Locate the cell with the specified text and output its [x, y] center coordinate. 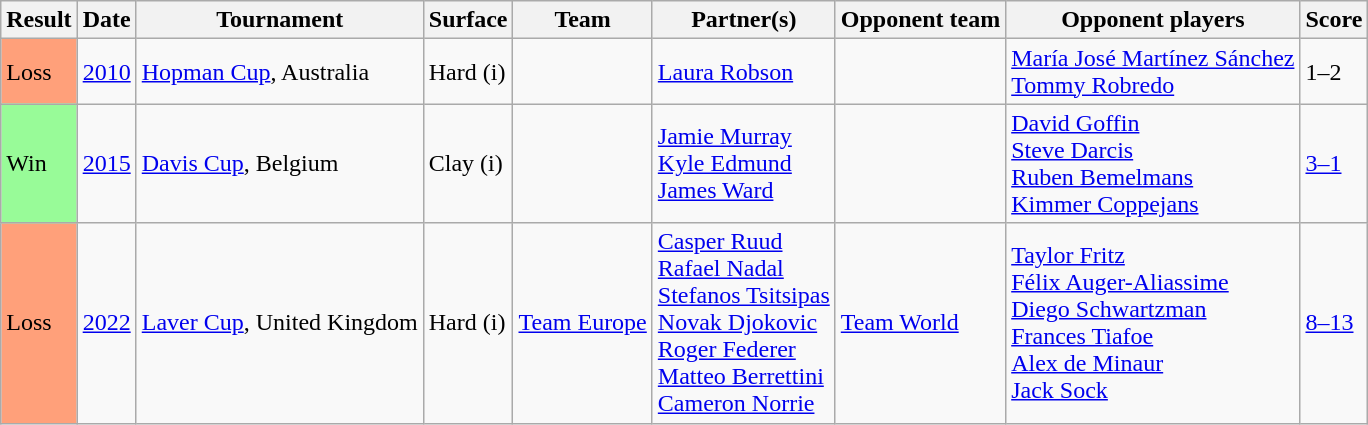
2015 [106, 164]
Surface [468, 20]
Jamie MurrayKyle EdmundJames Ward [744, 164]
3–1 [1334, 164]
1–2 [1334, 72]
Team [582, 20]
Clay (i) [468, 164]
Tournament [280, 20]
Opponent players [1153, 20]
Result [39, 20]
Team World [920, 323]
Davis Cup, Belgium [280, 164]
Taylor FritzFélix Auger-AliassimeDiego SchwartzmanFrances TiafoeAlex de MinaurJack Sock [1153, 323]
8–13 [1334, 323]
Win [39, 164]
Casper RuudRafael NadalStefanos TsitsipasNovak DjokovicRoger FedererMatteo BerrettiniCameron Norrie [744, 323]
Date [106, 20]
María José Martínez SánchezTommy Robredo [1153, 72]
Score [1334, 20]
David GoffinSteve DarcisRuben BemelmansKimmer Coppejans [1153, 164]
Team Europe [582, 323]
2010 [106, 72]
Opponent team [920, 20]
Hopman Cup, Australia [280, 72]
Laver Cup, United Kingdom [280, 323]
Partner(s) [744, 20]
Laura Robson [744, 72]
2022 [106, 323]
